Determine the (x, y) coordinate at the center of the cell enclosing the given text.  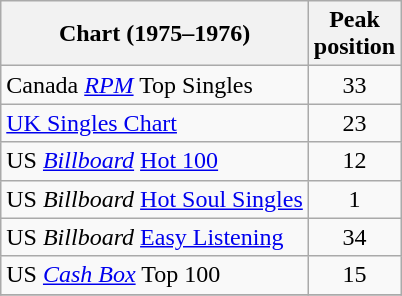
UK Singles Chart (155, 123)
US Billboard Easy Listening (155, 237)
15 (354, 275)
Canada RPM Top Singles (155, 85)
Peakposition (354, 34)
US Billboard Hot 100 (155, 161)
12 (354, 161)
US Billboard Hot Soul Singles (155, 199)
1 (354, 199)
Chart (1975–1976) (155, 34)
34 (354, 237)
33 (354, 85)
23 (354, 123)
US Cash Box Top 100 (155, 275)
